Determine the (X, Y) coordinate at the center of the cell enclosing the given text.  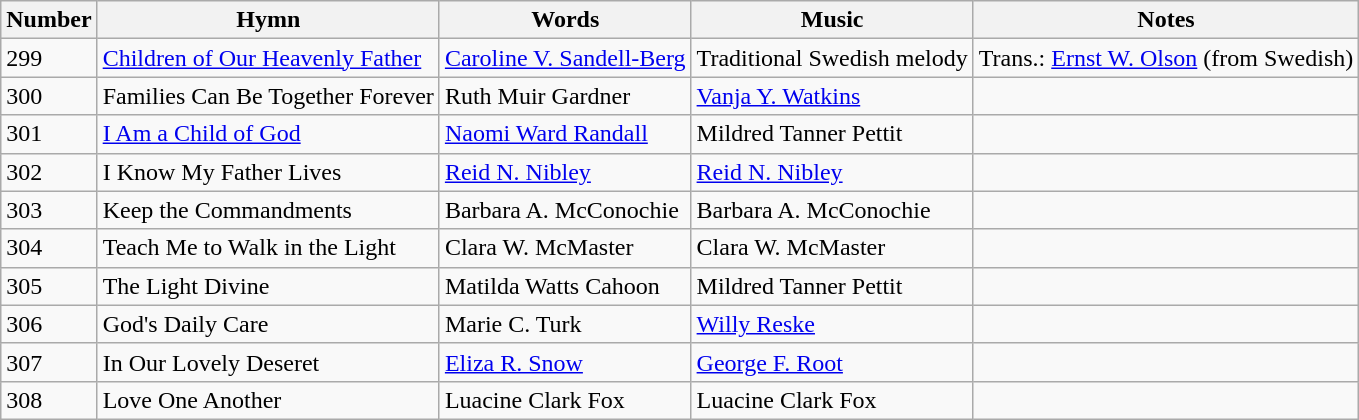
Willy Reske (832, 324)
The Light Divine (268, 286)
299 (49, 58)
Naomi Ward Randall (565, 134)
303 (49, 210)
Matilda Watts Cahoon (565, 286)
Marie C. Turk (565, 324)
I Am a Child of God (268, 134)
George F. Root (832, 362)
Vanja Y. Watkins (832, 96)
Children of Our Heavenly Father (268, 58)
Caroline V. Sandell-Berg (565, 58)
302 (49, 172)
Music (832, 20)
Number (49, 20)
308 (49, 400)
I Know My Father Lives (268, 172)
Traditional Swedish melody (832, 58)
Ruth Muir Gardner (565, 96)
304 (49, 248)
Words (565, 20)
Keep the Commandments (268, 210)
307 (49, 362)
God's Daily Care (268, 324)
Notes (1166, 20)
Teach Me to Walk in the Light (268, 248)
Trans.: Ernst W. Olson (from Swedish) (1166, 58)
301 (49, 134)
305 (49, 286)
Families Can Be Together Forever (268, 96)
300 (49, 96)
In Our Lovely Deseret (268, 362)
Hymn (268, 20)
Love One Another (268, 400)
306 (49, 324)
Eliza R. Snow (565, 362)
